Output the (x, y) coordinate of the center of the cell containing the given text.  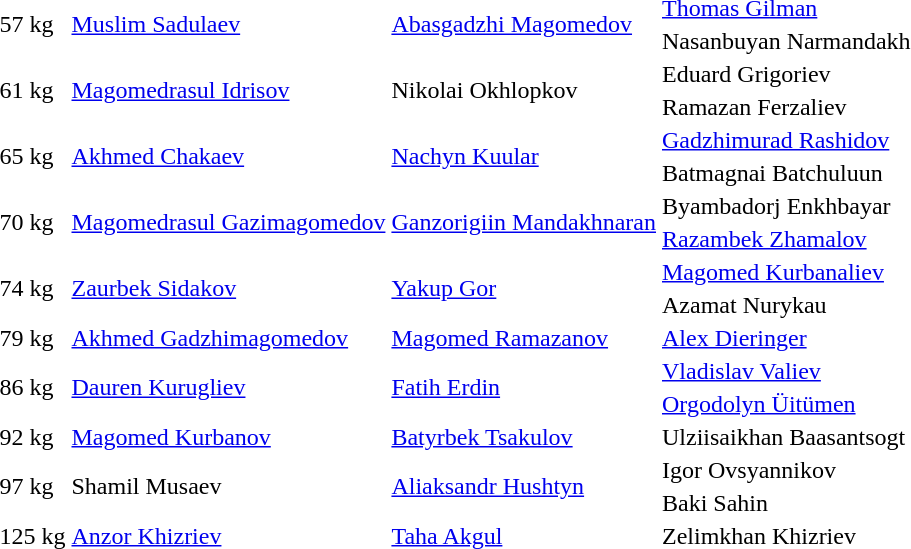
Ganzorigiin Mandakhnaran (524, 222)
Shamil Musaev (228, 486)
Magomed Ramazanov (524, 338)
Nachyn Kuular (524, 156)
Yakup Gor (524, 288)
Batyrbek Tsakulov (524, 437)
Magomedrasul Idrisov (228, 90)
Magomed Kurbanov (228, 437)
Akhmed Chakaev (228, 156)
Dauren Kurugliev (228, 388)
Nikolai Okhlopkov (524, 90)
Akhmed Gadzhimagomedov (228, 338)
Fatih Erdin (524, 388)
Magomedrasul Gazimagomedov (228, 222)
Zaurbek Sidakov (228, 288)
Aliaksandr Hushtyn (524, 486)
